Search for the cell housing the specified text and yield its (X, Y) center coordinate. 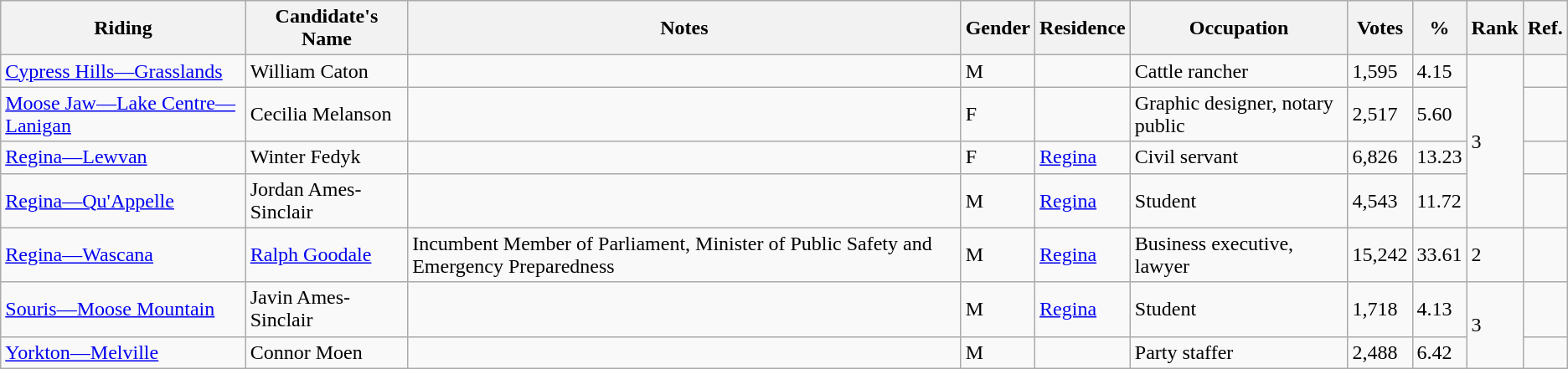
Connor Moen (327, 352)
4,543 (1380, 201)
2 (1494, 254)
Riding (123, 28)
Ralph Goodale (327, 254)
11.72 (1439, 201)
1,718 (1380, 310)
Winter Fedyk (327, 157)
Ref. (1545, 28)
William Caton (327, 71)
4.15 (1439, 71)
Notes (685, 28)
Votes (1380, 28)
Occupation (1239, 28)
Graphic designer, notary public (1239, 114)
Rank (1494, 28)
33.61 (1439, 254)
% (1439, 28)
Jordan Ames-Sinclair (327, 201)
Party staffer (1239, 352)
Regina—Lewvan (123, 157)
Cypress Hills—Grasslands (123, 71)
Regina—Qu'Appelle (123, 201)
4.13 (1439, 310)
2,517 (1380, 114)
Souris—Moose Mountain (123, 310)
6,826 (1380, 157)
Cattle rancher (1239, 71)
Business executive, lawyer (1239, 254)
Incumbent Member of Parliament, Minister of Public Safety and Emergency Preparedness (685, 254)
5.60 (1439, 114)
Civil servant (1239, 157)
Candidate's Name (327, 28)
Regina—Wascana (123, 254)
Gender (998, 28)
Cecilia Melanson (327, 114)
Yorkton—Melville (123, 352)
Javin Ames-Sinclair (327, 310)
1,595 (1380, 71)
2,488 (1380, 352)
15,242 (1380, 254)
Moose Jaw—Lake Centre—Lanigan (123, 114)
Residence (1083, 28)
13.23 (1439, 157)
6.42 (1439, 352)
